Determine the (X, Y) coordinate at the center of the cell enclosing the given text.  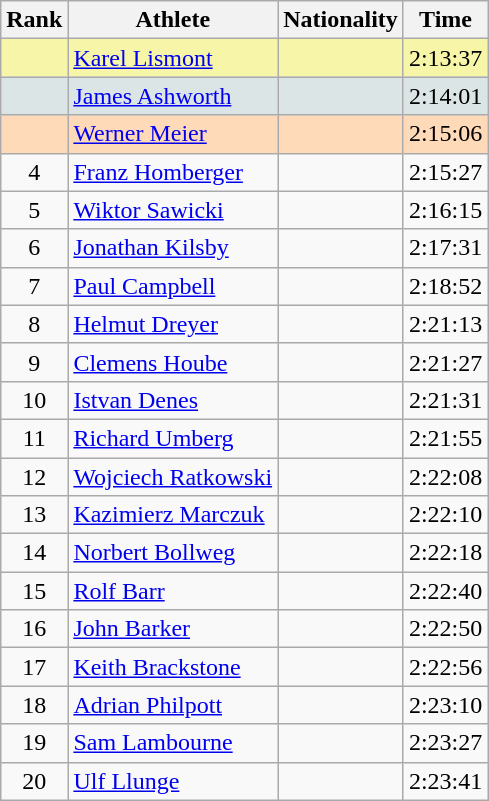
11 (34, 438)
John Barker (173, 629)
Kazimierz Marczuk (173, 515)
9 (34, 362)
Ulf Llunge (173, 781)
19 (34, 743)
16 (34, 629)
Wojciech Ratkowski (173, 477)
13 (34, 515)
Paul Campbell (173, 286)
15 (34, 591)
2:15:27 (445, 172)
Wiktor Sawicki (173, 210)
2:22:50 (445, 629)
Franz Homberger (173, 172)
Norbert Bollweg (173, 553)
2:22:56 (445, 667)
2:21:27 (445, 362)
Rolf Barr (173, 591)
Richard Umberg (173, 438)
2:23:27 (445, 743)
Nationality (341, 20)
10 (34, 400)
2:14:01 (445, 96)
2:23:41 (445, 781)
Karel Lismont (173, 58)
2:13:37 (445, 58)
2:22:18 (445, 553)
2:22:40 (445, 591)
Time (445, 20)
5 (34, 210)
Werner Meier (173, 134)
2:21:55 (445, 438)
Istvan Denes (173, 400)
2:16:15 (445, 210)
Adrian Philpott (173, 705)
Sam Lambourne (173, 743)
2:18:52 (445, 286)
6 (34, 248)
18 (34, 705)
2:22:08 (445, 477)
20 (34, 781)
2:22:10 (445, 515)
Athlete (173, 20)
4 (34, 172)
Keith Brackstone (173, 667)
Rank (34, 20)
2:21:13 (445, 324)
Jonathan Kilsby (173, 248)
2:23:10 (445, 705)
7 (34, 286)
2:21:31 (445, 400)
Clemens Hoube (173, 362)
12 (34, 477)
8 (34, 324)
2:17:31 (445, 248)
Helmut Dreyer (173, 324)
14 (34, 553)
James Ashworth (173, 96)
2:15:06 (445, 134)
17 (34, 667)
